Find where the given text appears and provide that cell's center as (x, y) coordinate. 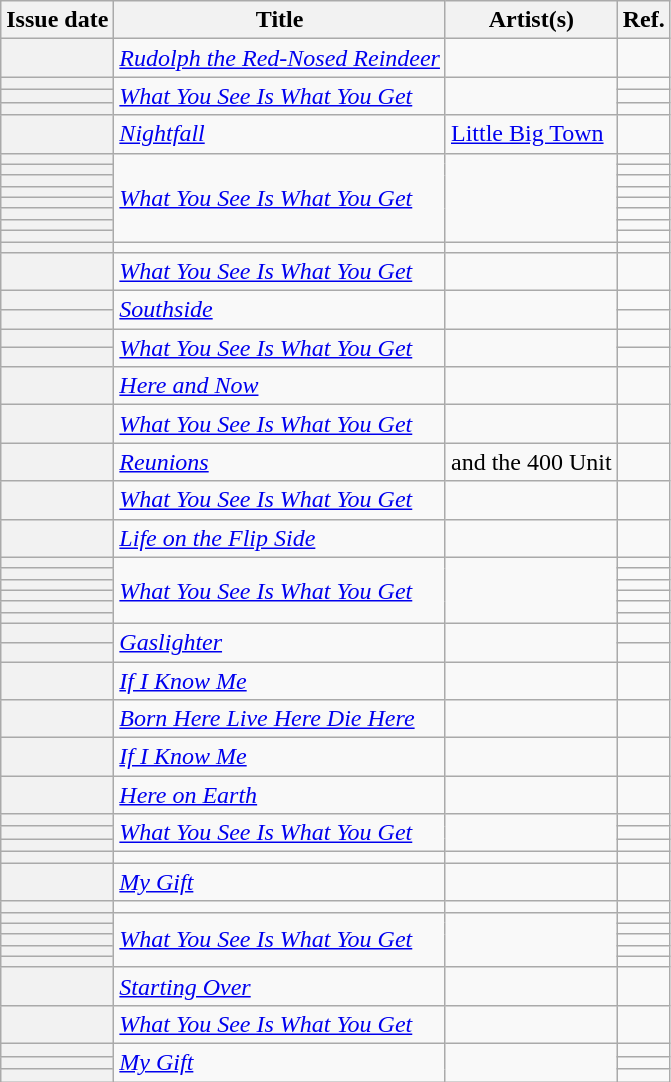
Issue date (58, 20)
Little Big Town (531, 134)
Ref. (644, 20)
Rudolph the Red-Nosed Reindeer (280, 58)
Reunions (280, 462)
and the 400 Unit (531, 462)
Here and Now (280, 386)
Born Here Live Here Die Here (280, 719)
Starting Over (280, 986)
Artist(s) (531, 20)
Here on Earth (280, 795)
Nightfall (280, 134)
Gaslighter (280, 642)
Life on the Flip Side (280, 538)
Title (280, 20)
Southside (280, 310)
